Detect which cell encompasses the target text, then output its [x, y] center coordinate. 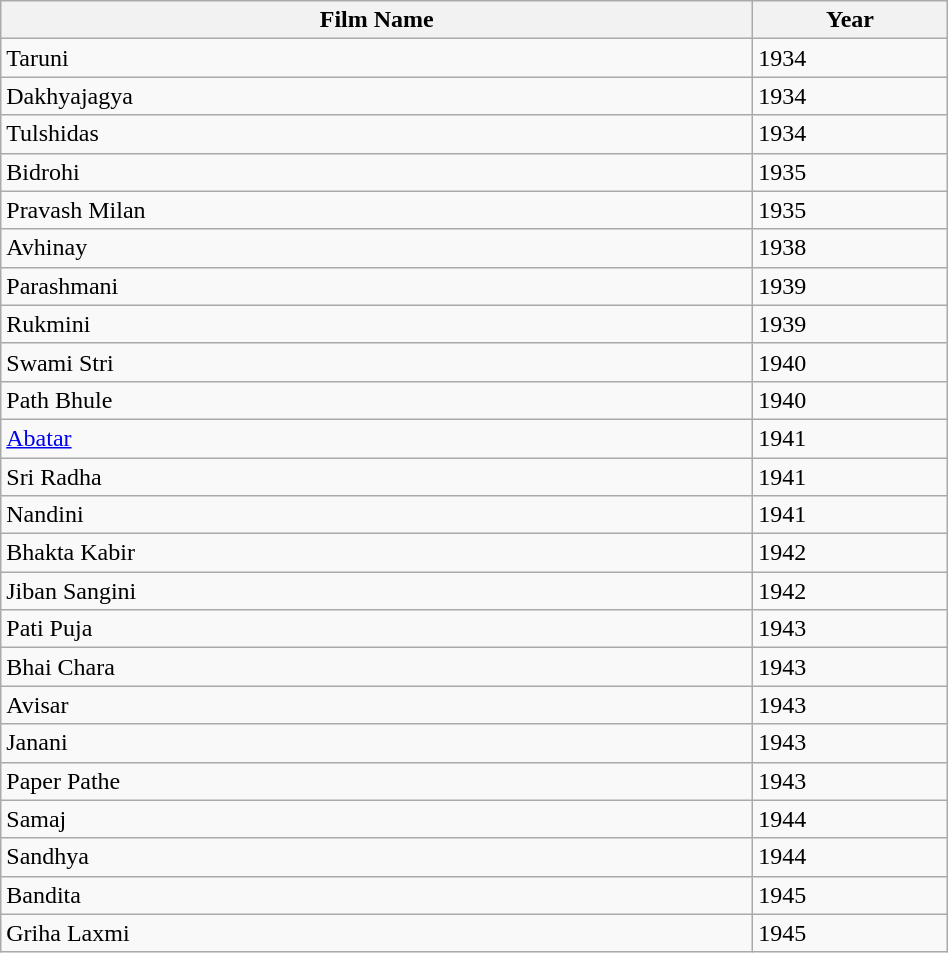
Dakhyajagya [377, 96]
Year [850, 20]
Avhinay [377, 248]
Bhai Chara [377, 667]
Bhakta Kabir [377, 553]
Paper Pathe [377, 781]
Sri Radha [377, 477]
Samaj [377, 819]
Tulshidas [377, 134]
1938 [850, 248]
Pravash Milan [377, 210]
Bidrohi [377, 172]
Jiban Sangini [377, 591]
Path Bhule [377, 400]
Abatar [377, 438]
Taruni [377, 58]
Rukmini [377, 324]
Swami Stri [377, 362]
Parashmani [377, 286]
Pati Puja [377, 629]
Film Name [377, 20]
Avisar [377, 705]
Sandhya [377, 857]
Bandita [377, 895]
Janani [377, 743]
Griha Laxmi [377, 933]
Nandini [377, 515]
